Identify which cell holds the provided text, then report its [x, y] central coordinate. 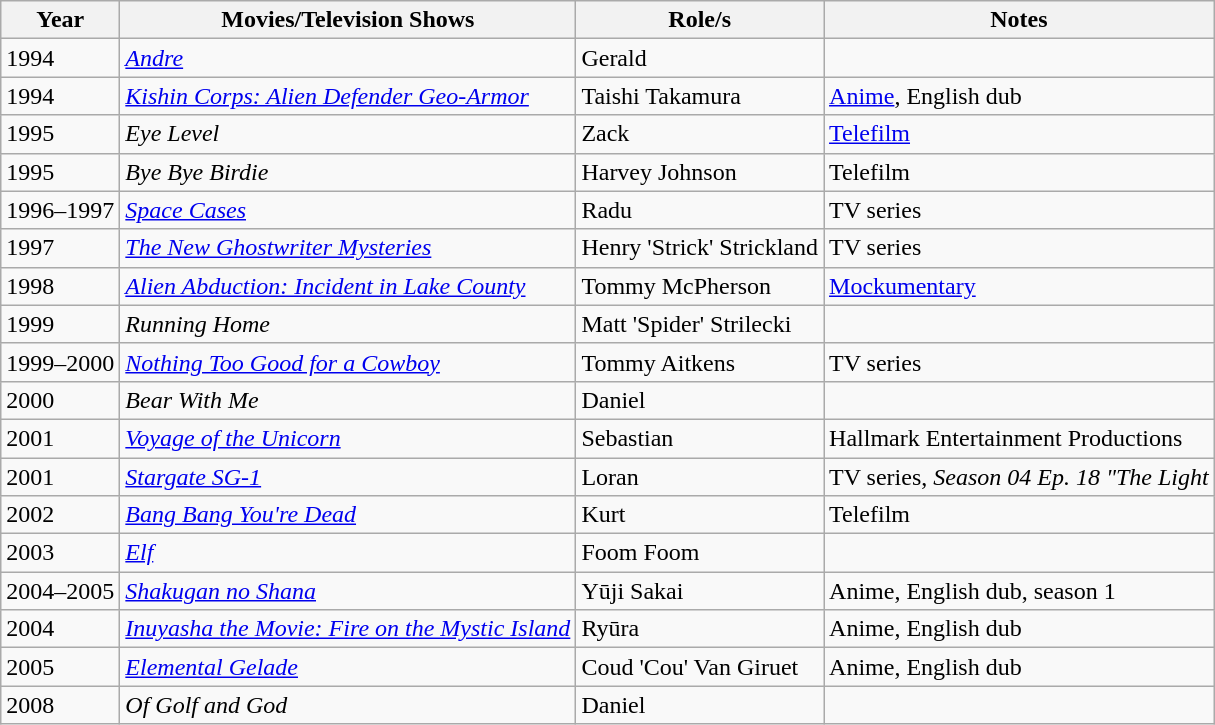
Andre [348, 58]
Running Home [348, 324]
1997 [60, 248]
Alien Abduction: Incident in Lake County [348, 286]
2004 [60, 629]
Inuyasha the Movie: Fire on the Mystic Island [348, 629]
1996–1997 [60, 210]
Tommy McPherson [700, 286]
Nothing Too Good for a Cowboy [348, 362]
Bear With Me [348, 400]
Voyage of the Unicorn [348, 438]
Anime, English dub, season 1 [1020, 591]
Sebastian [700, 438]
Hallmark Entertainment Productions [1020, 438]
Harvey Johnson [700, 172]
1999 [60, 324]
Elf [348, 553]
2005 [60, 667]
Bye Bye Birdie [348, 172]
Eye Level [348, 134]
Radu [700, 210]
Coud 'Cou' Van Giruet [700, 667]
Gerald [700, 58]
2002 [60, 515]
Mockumentary [1020, 286]
Yūji Sakai [700, 591]
Movies/Television Shows [348, 20]
1998 [60, 286]
Role/s [700, 20]
Tommy Aitkens [700, 362]
2003 [60, 553]
Shakugan no Shana [348, 591]
Space Cases [348, 210]
2000 [60, 400]
Ryūra [700, 629]
TV series, Season 04 Ep. 18 "The Light [1020, 477]
Of Golf and God [348, 705]
Bang Bang You're Dead [348, 515]
Loran [700, 477]
Foom Foom [700, 553]
Stargate SG-1 [348, 477]
Kishin Corps: Alien Defender Geo-Armor [348, 96]
Year [60, 20]
Elemental Gelade [348, 667]
Matt 'Spider' Strilecki [700, 324]
1999–2000 [60, 362]
2004–2005 [60, 591]
Henry 'Strick' Strickland [700, 248]
Taishi Takamura [700, 96]
Kurt [700, 515]
2008 [60, 705]
Notes [1020, 20]
The New Ghostwriter Mysteries [348, 248]
Zack [700, 134]
